Search for the cell housing the specified text and yield its (X, Y) center coordinate. 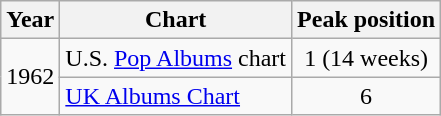
6 (366, 96)
U.S. Pop Albums chart (176, 58)
Year (30, 20)
Peak position (366, 20)
UK Albums Chart (176, 96)
Chart (176, 20)
1 (14 weeks) (366, 58)
1962 (30, 77)
